Find where the given text appears and provide that cell's center as (X, Y) coordinate. 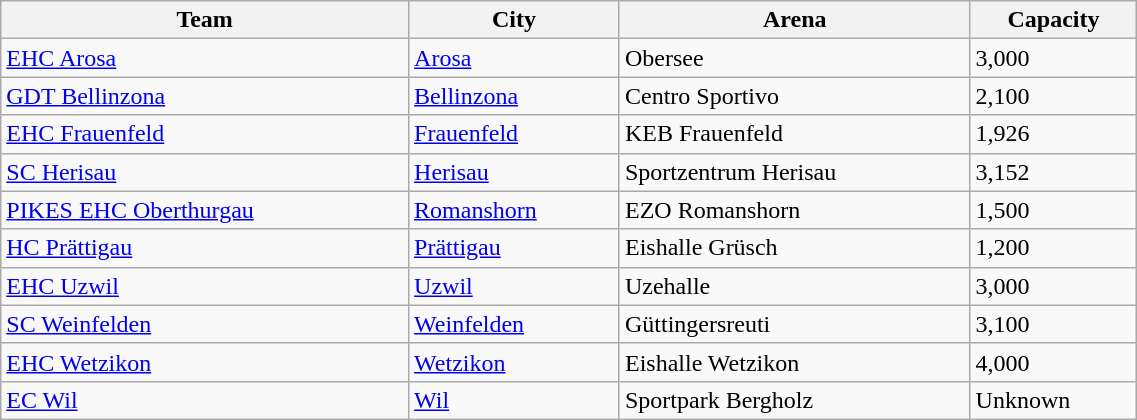
PIKES EHC Oberthurgau (205, 210)
1,926 (1054, 134)
EHC Frauenfeld (205, 134)
EHC Uzwil (205, 286)
EHC Arosa (205, 58)
1,500 (1054, 210)
Arosa (514, 58)
Bellinzona (514, 96)
2,100 (1054, 96)
GDT Bellinzona (205, 96)
Sportzentrum Herisau (794, 172)
Eishalle Wetzikon (794, 362)
Centro Sportivo (794, 96)
Herisau (514, 172)
Wetzikon (514, 362)
EZO Romanshorn (794, 210)
Prättigau (514, 248)
Uzwil (514, 286)
Eishalle Grüsch (794, 248)
Team (205, 20)
EHC Wetzikon (205, 362)
Unknown (1054, 400)
SC Herisau (205, 172)
3,100 (1054, 324)
Romanshorn (514, 210)
Wil (514, 400)
Uzehalle (794, 286)
HC Prättigau (205, 248)
Güttingersreuti (794, 324)
Frauenfeld (514, 134)
3,152 (1054, 172)
Capacity (1054, 20)
EC Wil (205, 400)
Sportpark Bergholz (794, 400)
City (514, 20)
SC Weinfelden (205, 324)
Arena (794, 20)
4,000 (1054, 362)
1,200 (1054, 248)
KEB Frauenfeld (794, 134)
Obersee (794, 58)
Weinfelden (514, 324)
